Scan for the cell matching the given text and deliver its (x, y) coordinate at center. 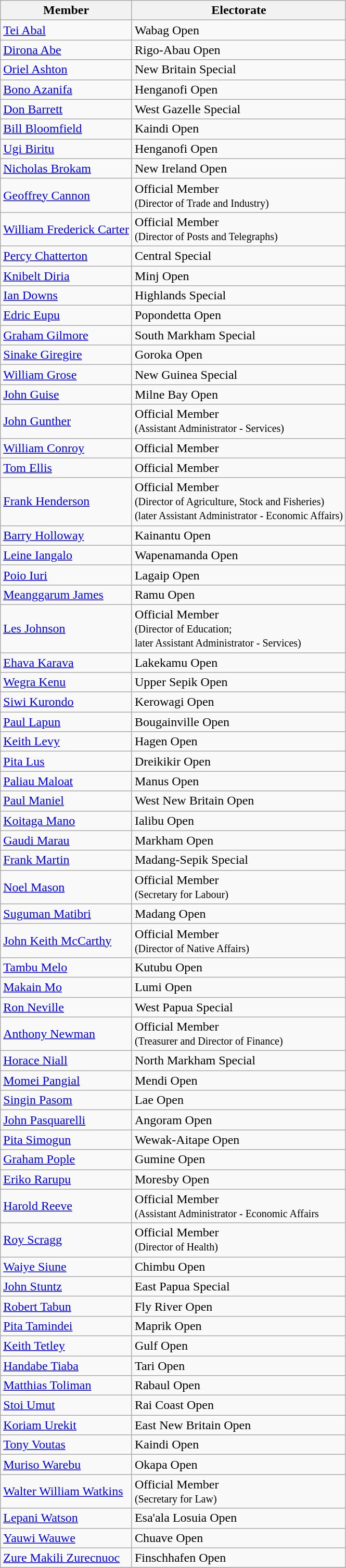
Les Johnson (67, 628)
Geoffrey Cannon (67, 195)
North Markham Special (238, 1061)
John Stuntz (67, 1286)
Wegra Kenu (67, 682)
Gaudi Marau (67, 840)
Kutubu Open (238, 967)
Graham Gilmore (67, 335)
Singin Pasom (67, 1100)
Official Member(Director of Native Affairs) (238, 941)
Maprik Open (238, 1326)
Sinake Giregire (67, 355)
West Papua Special (238, 1007)
Leine Iangalo (67, 555)
Fly River Open (238, 1306)
Paul Maniel (67, 801)
Official Member (Director of Agriculture, Stock and Fisheries)(later Assistant Administrator - Economic Affairs) (238, 502)
Noel Mason (67, 887)
Chuave Open (238, 1538)
Bill Bloomfield (67, 129)
Edric Eupu (67, 315)
Paul Lapun (67, 722)
Official Member(Treasurer and Director of Finance) (238, 1034)
Gumine Open (238, 1159)
Barry Holloway (67, 535)
Ehava Karava (67, 663)
Minj Open (238, 276)
Poio Iuri (67, 575)
Tony Voutas (67, 1445)
New Ireland Open (238, 168)
Upper Sepik Open (238, 682)
Ian Downs (67, 296)
Paliau Maloat (67, 781)
Yauwi Wauwe (67, 1538)
West Gazelle Special (238, 109)
Nicholas Brokam (67, 168)
Suguman Matibri (67, 914)
East Papua Special (238, 1286)
Ialibu Open (238, 821)
Matthias Toliman (67, 1386)
Moresby Open (238, 1179)
Anthony Newman (67, 1034)
Official Member(Director of Trade and Industry) (238, 195)
South Markham Special (238, 335)
Frank Henderson (67, 502)
Dreikikir Open (238, 761)
Goroka Open (238, 355)
Highlands Special (238, 296)
Pita Simogun (67, 1140)
William Conroy (67, 448)
Lakekamu Open (238, 663)
Dirona Abe (67, 50)
Graham Pople (67, 1159)
Tei Abal (67, 30)
Siwi Kurondo (67, 702)
Official Member(Secretary for Labour) (238, 887)
Ugi Biritu (67, 149)
Official Member(Secretary for Law) (238, 1492)
Meanggarum James (67, 595)
Member (67, 10)
Oriel Ashton (67, 70)
Manus Open (238, 781)
Keith Tetley (67, 1346)
Official Member(Director of Posts and Telegraphs) (238, 229)
Ramu Open (238, 595)
John Pasquarelli (67, 1120)
Horace Niall (67, 1061)
Koitaga Mano (67, 821)
Ron Neville (67, 1007)
Kerowagi Open (238, 702)
Popondetta Open (238, 315)
Muriso Warebu (67, 1465)
Harold Reeve (67, 1206)
Tom Ellis (67, 468)
Makain Mo (67, 987)
Walter William Watkins (67, 1492)
Angoram Open (238, 1120)
New Guinea Special (238, 375)
Rai Coast Open (238, 1405)
New Britain Special (238, 70)
Bougainville Open (238, 722)
Hagen Open (238, 742)
Pita Lus (67, 761)
East New Britain Open (238, 1425)
Lae Open (238, 1100)
Lepani Watson (67, 1518)
Zure Makili Zurecnuoc (67, 1558)
Rigo-Abau Open (238, 50)
Percy Chatterton (67, 256)
Waiye Siune (67, 1267)
Koriam Urekit (67, 1425)
Gulf Open (238, 1346)
Handabe Tiaba (67, 1365)
Keith Levy (67, 742)
Pita Tamindei (67, 1326)
Milne Bay Open (238, 394)
Stoi Umut (67, 1405)
Roy Scragg (67, 1240)
Electorate (238, 10)
Frank Martin (67, 860)
Wabag Open (238, 30)
Official Member(Director of Health) (238, 1240)
Official Member(Director of Education; later Assistant Administrator - Services) (238, 628)
Rabaul Open (238, 1386)
Madang Open (238, 914)
Chimbu Open (238, 1267)
John Gunther (67, 421)
Central Special (238, 256)
Lumi Open (238, 987)
Tari Open (238, 1365)
Wewak-Aitape Open (238, 1140)
John Guise (67, 394)
Bono Azanifa (67, 89)
William Grose (67, 375)
Wapenamanda Open (238, 555)
Knibelt Diria (67, 276)
Don Barrett (67, 109)
John Keith McCarthy (67, 941)
Momei Pangial (67, 1081)
Lagaip Open (238, 575)
Robert Tabun (67, 1306)
William Frederick Carter (67, 229)
Mendi Open (238, 1081)
Eriko Rarupu (67, 1179)
Official Member(Assistant Administrator - Services) (238, 421)
Tambu Melo (67, 967)
Madang-Sepik Special (238, 860)
Kainantu Open (238, 535)
Official Member(Assistant Administrator - Economic Affairs (238, 1206)
Finschhafen Open (238, 1558)
Esa'ala Losuia Open (238, 1518)
Markham Open (238, 840)
Okapa Open (238, 1465)
West New Britain Open (238, 801)
